Return (x, y) of the center of cell containing provided text 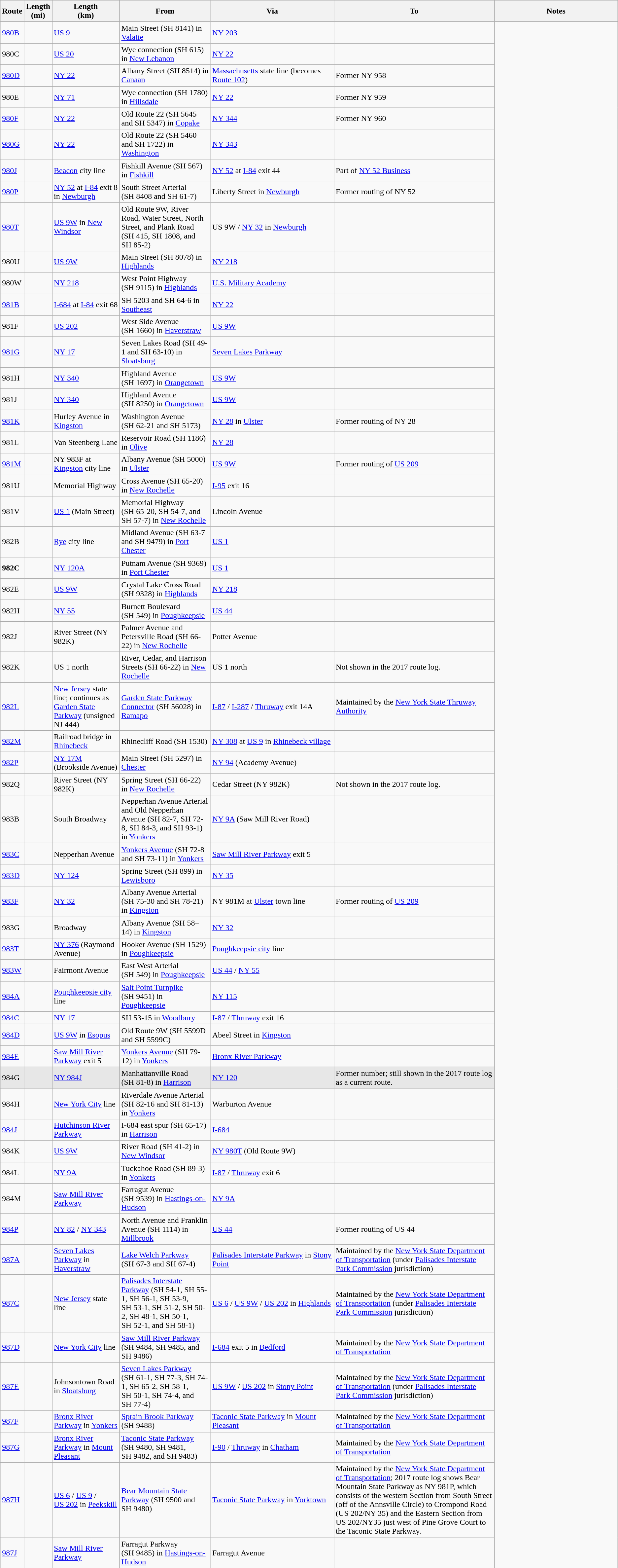
River, Cedar, and Harrison Streets (SH 66-22) in New Rochelle (165, 667)
984P (12, 1229)
I-87 / Thruway exit 16 (272, 1018)
Bear Mountain State Parkway (SH 9500 and SH 9480) (165, 1500)
US 20 (86, 54)
981G (12, 352)
NY 35 (272, 875)
West Side Avenue (SH 1660) in Haverstraw (165, 326)
984G (12, 1077)
980G (12, 144)
U.S. Military Academy (272, 283)
Route (12, 11)
US 9W / NY 32 in Newburgh (272, 227)
981L (12, 443)
Van Steenberg Lane (86, 443)
Palmer Avenue and Petersville Road (SH 66-22) in New Rochelle (165, 637)
Lincoln Avenue (272, 511)
980C (12, 54)
Main Street (SH 5297) in Chester (165, 763)
Reservoir Road (SH 1186) in Olive (165, 443)
Hurley Avenue in Kingston (86, 421)
Nepperhan Avenue (86, 854)
981U (12, 486)
US 6 / US 9W / US 202 in Highlands (272, 1303)
NY 55 (86, 610)
Crystal Lake Cross Road (SH 9328) in Highlands (165, 589)
NY 115 (272, 996)
Warburton Avenue (272, 1104)
Taconic State Parkway in Mount Pleasant (272, 1421)
Seven Lakes Road (SH 49-1 and SH 63-10) in Sloatsburg (165, 352)
Taconic State Parkway in Yorktown (272, 1500)
South Street Arterial (SH 8408 and SH 61-7) (165, 192)
Main Street (SH 8078) in Highlands (165, 262)
Palisades Interstate Parkway in Stony Point (272, 1259)
NY 343 (272, 144)
980U (12, 262)
Washington Avenue (SH 62-21 and SH 5173) (165, 421)
Highland Avenue (SH 8250) in Orangetown (165, 400)
982L (12, 707)
Lake Welch Parkway (SH 67-3 and SH 67-4) (165, 1259)
Albany Street (SH 8514) in Canaan (165, 75)
980D (12, 75)
Seven Lakes Parkway in Haverstraw (86, 1259)
Johnsontown Road in Sloatsburg (86, 1386)
984A (12, 996)
987J (12, 1552)
NY 203 (272, 32)
Bronx River Parkway (272, 1056)
I-87 / Thruway exit 6 (272, 1173)
980F (12, 118)
984H (12, 1104)
981F (12, 326)
US 1 (Main Street) (86, 511)
I-684 exit 5 in Bedford (272, 1347)
987H (12, 1500)
I-95 exit 16 (272, 486)
Farragut Avenue (SH 9539) in Hastings-on-Hudson (165, 1199)
Hutchinson River Parkway (86, 1130)
Former NY 958 (414, 75)
Notes (556, 11)
Albany Avenue (SH 5000) in Ulster (165, 464)
I-684 at I-84 exit 68 (86, 305)
987F (12, 1421)
Liberty Street in Newburgh (272, 192)
Burnett Boulevard (SH 549) in Poughkeepsie (165, 610)
983F (12, 901)
Manhattanville Road (SH 81-8) in Harrison (165, 1077)
981V (12, 511)
NY 120A (86, 567)
North Avenue and Franklin Avenue (SH 1114) in Millbrook (165, 1229)
982M (12, 741)
981M (12, 464)
I-90 / Thruway in Chatham (272, 1447)
984C (12, 1018)
987D (12, 1347)
Length(mi) (38, 11)
To (414, 11)
River Road (SH 41-2) in New Windsor (165, 1151)
Spring Street (SH 899) in Lewisboro (165, 875)
Fishkill Avenue (SH 567) in Fishkill (165, 170)
NY 344 (272, 118)
Albany Avenue Arterial (SH 75-30 and SH 78-21) in Kingston (165, 901)
980J (12, 170)
982E (12, 589)
Old Route 22 (SH 5460 and SH 1722) in Washington (165, 144)
Beacon city line (86, 170)
Nepperhan Avenue Arterial and Old Nepperhan Avenue (SH 82-7, SH 72-8, SH 84-3, and SH 93-1) in Yonkers (165, 819)
Abeel Street in Kingston (272, 1035)
Spring Street (SH 66-22) in New Rochelle (165, 784)
Former NY 960 (414, 118)
US 9 (86, 32)
South Broadway (86, 819)
Seven Lakes Parkway (SH 61-1, SH 77-3, SH 74-1, SH 65-2, SH 58-1, SH 50-1, SH 74-4, and SH 77-4) (165, 1386)
984D (12, 1035)
982B (12, 542)
980E (12, 97)
NY 120 (272, 1077)
Fairmont Avenue (86, 970)
NY 52 at I-84 exit 8 in Newburgh (86, 192)
987A (12, 1259)
NY 28 (272, 443)
Wye connection (SH 615) in New Lebanon (165, 54)
Broadway (86, 928)
I-684 (272, 1130)
Memorial Highway (SH 65-20, SH 54-7, and SH 57-7) in New Rochelle (165, 511)
Via (272, 11)
NY 983F at Kingston city line (86, 464)
Farragut Parkway (SH 9485) in Hastings-on-Hudson (165, 1552)
NY 82 / NY 343 (86, 1229)
US 9W in New Windsor (86, 227)
NY 980T (Old Route 9W) (272, 1151)
984L (12, 1173)
Putnam Avenue (SH 9369) in Port Chester (165, 567)
983G (12, 928)
983C (12, 854)
Main Street (SH 8141) in Valatie (165, 32)
NY 71 (86, 97)
Riverdale Avenue Arterial (SH 82-16 and SH 81-13) in Yonkers (165, 1104)
983W (12, 970)
NY 308 at US 9 in Rhinebeck village (272, 741)
987C (12, 1303)
US 9W in Esopus (86, 1035)
Rye city line (86, 542)
I-684 east spur (SH 65-17) in Harrison (165, 1130)
983T (12, 949)
Former routing of US 44 (414, 1229)
SH 5203 and SH 64-6 in Southeast (165, 305)
SH 53-15 in Woodbury (165, 1018)
Bronx River Parkway in Yonkers (86, 1421)
NY 28 in Ulster (272, 421)
Palisades Interstate Parkway (SH 54-1, SH 55-1, SH 56-1, SH 53-9, SH 53-1, SH 51-2, SH 50-2, SH 48-1, SH 50-1, SH 52-1, and SH 58-1) (165, 1303)
Old Route 9W (SH 5599D and SH 5599C) (165, 1035)
Former routing of NY 52 (414, 192)
Yonkers Avenue (SH 79-12) in Yonkers (165, 1056)
NY 984J (86, 1077)
Farragut Avenue (272, 1552)
980P (12, 192)
Taconic State Parkway (SH 9480, SH 9481, SH 9482, and SH 9483) (165, 1447)
Garden State Parkway Connector (SH 56028) in Ramapo (165, 707)
Hooker Avenue (SH 1529) in Poughkeepsie (165, 949)
Seven Lakes Parkway (272, 352)
987E (12, 1386)
Massachusetts state line (becomes Route 102) (272, 75)
US 44 / NY 55 (272, 970)
Wye connection (SH 1780) in Hillsdale (165, 97)
US 6 / US 9 / US 202 in Peekskill (86, 1500)
Tuckahoe Road (SH 89-3) in Yonkers (165, 1173)
NY 94 (Academy Avenue) (272, 763)
Midland Avenue (SH 63-7 and SH 9479) in Port Chester (165, 542)
NY 17M (Brookside Avenue) (86, 763)
Cedar Street (NY 982K) (272, 784)
981J (12, 400)
Potter Avenue (272, 637)
987G (12, 1447)
982C (12, 567)
984K (12, 1151)
New Jersey state line; continues as Garden State Parkway (unsigned NJ 444) (86, 707)
Old Route 9W, River Road, Water Street, North Street, and Plank Road (SH 415, SH 1808, and SH 85-2) (165, 227)
984J (12, 1130)
981H (12, 378)
Cross Avenue (SH 65-20) in New Rochelle (165, 486)
Old Route 22 (SH 5645 and SH 5347) in Copake (165, 118)
982K (12, 667)
980T (12, 227)
Yonkers Avenue (SH 72-8 and SH 73-11) in Yonkers (165, 854)
Bronx River Parkway in Mount Pleasant (86, 1447)
Former number; still shown in the 2017 route log as a current route. (414, 1077)
NY 981M at Ulster town line (272, 901)
Highland Avenue (SH 1697) in Orangetown (165, 378)
Rhinecliff Road (SH 1530) (165, 741)
Maintained by the New York State Thruway Authority (414, 707)
Salt Point Turnpike (SH 9451) in Poughkeepsie (165, 996)
Former NY 959 (414, 97)
Former routing of NY 28 (414, 421)
West Point Highway (SH 9115) in Highlands (165, 283)
Part of NY 52 Business (414, 170)
Sprain Brook Parkway (SH 9488) (165, 1421)
980B (12, 32)
982P (12, 763)
983D (12, 875)
983B (12, 819)
NY 124 (86, 875)
I-87 / I-287 / Thruway exit 14A (272, 707)
NY 376 (Raymond Avenue) (86, 949)
982Q (12, 784)
US 9W / US 202 in Stony Point (272, 1386)
980W (12, 283)
From (165, 11)
New Jersey state line (86, 1303)
981K (12, 421)
East West Arterial (SH 549) in Poughkeepsie (165, 970)
Albany Avenue (SH 58–14) in Kingston (165, 928)
NY 52 at I-84 exit 44 (272, 170)
Length(km) (86, 11)
Memorial Highway (86, 486)
NY 9A (Saw Mill River Road) (272, 819)
981B (12, 305)
982H (12, 610)
984M (12, 1199)
984E (12, 1056)
982J (12, 637)
Railroad bridge in Rhinebeck (86, 741)
Saw Mill River Parkway (SH 9484, SH 9485, and SH 9486) (165, 1347)
US 202 (86, 326)
